From the cell containing the given text, extract its center point as [x, y] coordinate. 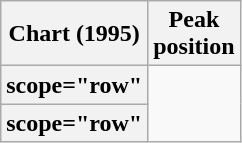
Chart (1995) [74, 34]
Peakposition [194, 34]
